For the text-containing cell, return its midpoint in (X, Y) coordinate format. 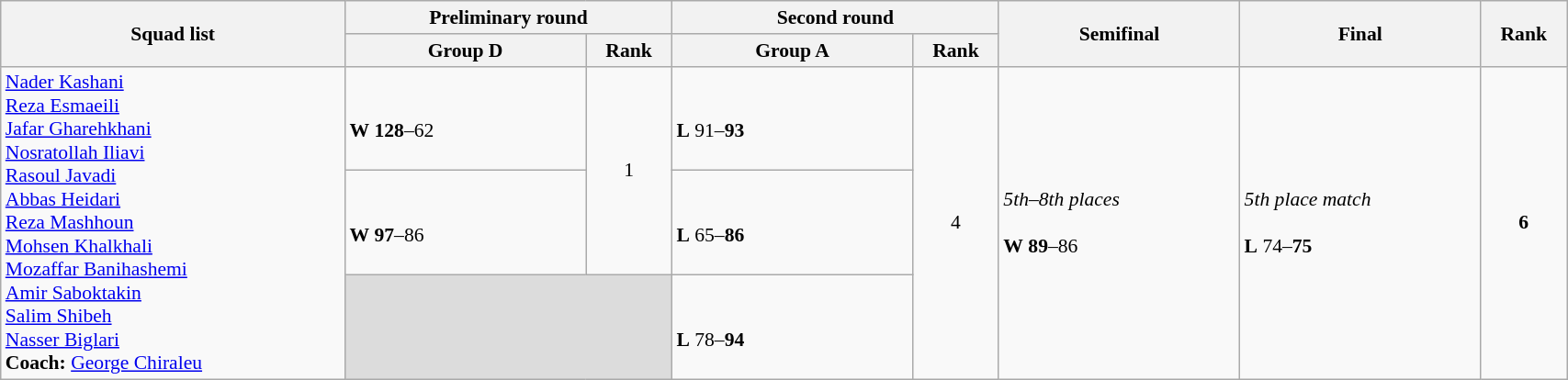
L 91–93 (792, 118)
W 128–62 (465, 118)
W 97–86 (465, 223)
Final (1360, 33)
Semifinal (1119, 33)
5th place matchL 74–75 (1360, 223)
Squad list (173, 33)
Group A (792, 50)
Group D (465, 50)
Preliminary round (508, 17)
L 78–94 (792, 328)
L 65–86 (792, 223)
5th–8th placesW 89–86 (1119, 223)
Second round (835, 17)
4 (956, 223)
6 (1524, 223)
1 (629, 171)
